Search for the cell housing the specified text and yield its (x, y) center coordinate. 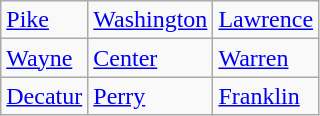
Wayne (44, 58)
Lawrence (266, 20)
Center (150, 58)
Perry (150, 96)
Washington (150, 20)
Pike (44, 20)
Franklin (266, 96)
Decatur (44, 96)
Warren (266, 58)
